Detect which cell encompasses the target text, then output its (x, y) center coordinate. 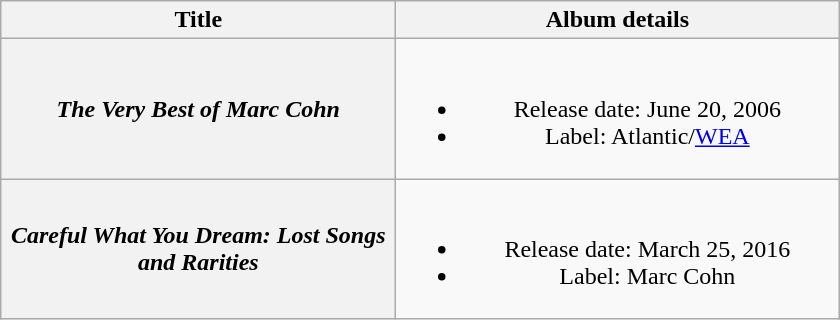
Album details (618, 20)
Release date: June 20, 2006Label: Atlantic/WEA (618, 109)
The Very Best of Marc Cohn (198, 109)
Careful What You Dream: Lost Songs and Rarities (198, 249)
Release date: March 25, 2016Label: Marc Cohn (618, 249)
Title (198, 20)
